Locate the cell with the specified text and output its (X, Y) center coordinate. 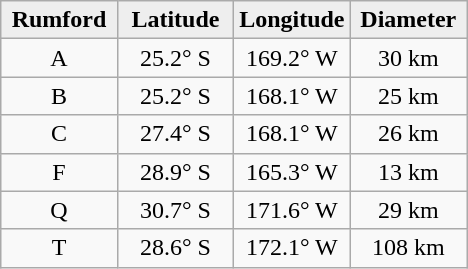
28.6° S (175, 248)
A (59, 58)
28.9° S (175, 172)
Diameter (408, 20)
25 km (408, 96)
Latitude (175, 20)
Longitude (292, 20)
108 km (408, 248)
Rumford (59, 20)
30.7° S (175, 210)
172.1° W (292, 248)
29 km (408, 210)
Q (59, 210)
169.2° W (292, 58)
165.3° W (292, 172)
B (59, 96)
F (59, 172)
171.6° W (292, 210)
30 km (408, 58)
C (59, 134)
T (59, 248)
27.4° S (175, 134)
13 km (408, 172)
26 km (408, 134)
